Search for the cell housing the specified text and yield its (X, Y) center coordinate. 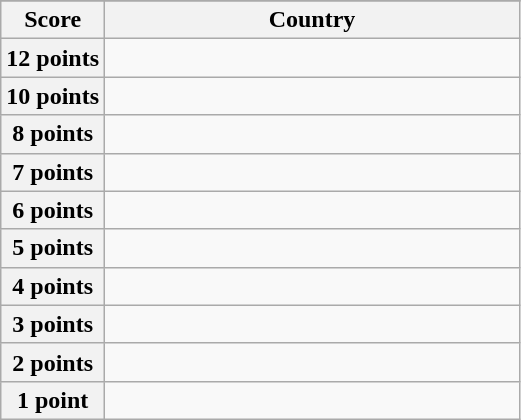
1 point (53, 400)
6 points (53, 210)
Country (312, 20)
10 points (53, 96)
2 points (53, 362)
Score (53, 20)
8 points (53, 134)
4 points (53, 286)
5 points (53, 248)
7 points (53, 172)
12 points (53, 58)
3 points (53, 324)
